Locate the cell with the specified text and output its (x, y) center coordinate. 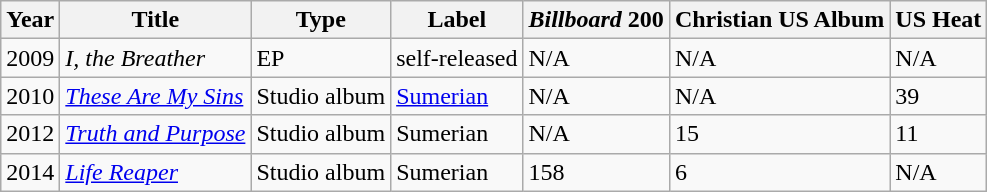
15 (779, 134)
39 (938, 96)
I, the Breather (156, 58)
Life Reaper (156, 172)
2009 (30, 58)
Christian US Album (779, 20)
Truth and Purpose (156, 134)
EP (321, 58)
2010 (30, 96)
158 (596, 172)
Year (30, 20)
US Heat (938, 20)
Billboard 200 (596, 20)
2014 (30, 172)
Label (457, 20)
6 (779, 172)
2012 (30, 134)
These Are My Sins (156, 96)
Type (321, 20)
11 (938, 134)
Title (156, 20)
self-released (457, 58)
